Return [X, Y] of the center of cell containing provided text 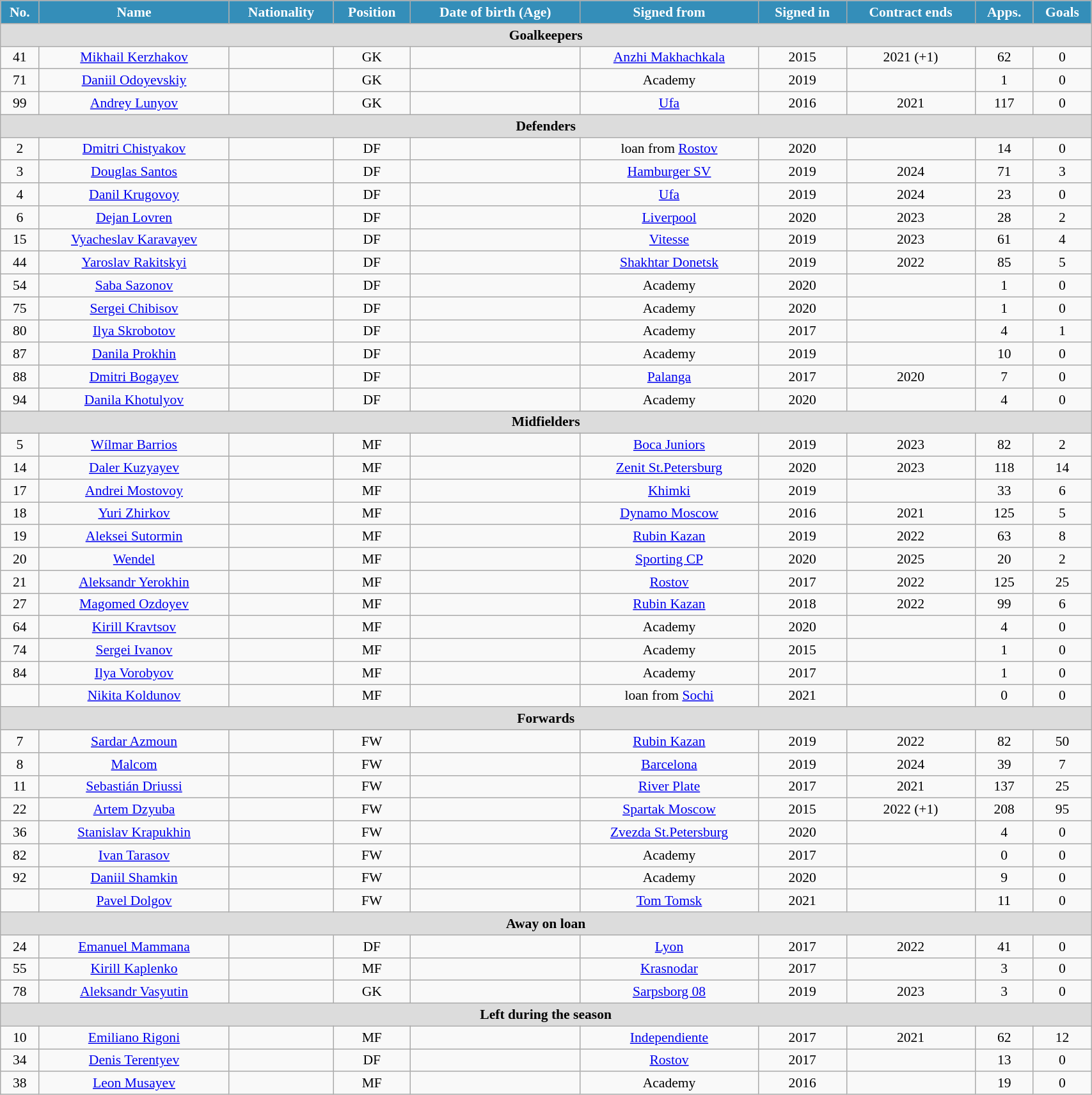
Ilya Vorobyov [134, 673]
Sardar Azmoun [134, 741]
Kirill Kravtsov [134, 627]
13 [1004, 1060]
36 [20, 833]
117 [1004, 104]
Midfielders [546, 422]
Hamburger SV [669, 172]
Danil Krugovoy [134, 194]
Stanislav Krapukhin [134, 833]
Krasnodar [669, 969]
17 [20, 491]
21 [20, 582]
Saba Sazonov [134, 286]
84 [20, 673]
Defenders [546, 126]
loan from Rostov [669, 149]
34 [20, 1060]
Barcelona [669, 764]
74 [20, 650]
Goals [1062, 12]
Lyon [669, 947]
Aleksandr Vasyutin [134, 992]
2025 [911, 559]
55 [20, 969]
Emiliano Rigoni [134, 1037]
94 [20, 400]
Signed from [669, 12]
Vyacheslav Karavayev [134, 240]
Dmitri Bogayev [134, 377]
78 [20, 992]
27 [20, 604]
Vitesse [669, 240]
Ilya Skrobotov [134, 331]
Apps. [1004, 12]
Sergei Chibisov [134, 308]
Signed in [802, 12]
24 [20, 947]
No. [20, 12]
92 [20, 878]
Dmitri Chistyakov [134, 149]
Left during the season [546, 1015]
Kirill Kaplenko [134, 969]
54 [20, 286]
Nationality [281, 12]
Wílmar Barrios [134, 445]
Sebastián Driussi [134, 787]
23 [1004, 194]
Away on loan [546, 924]
63 [1004, 537]
39 [1004, 764]
Douglas Santos [134, 172]
Position [372, 12]
Malcom [134, 764]
Daniil Shamkin [134, 878]
Mikhail Kerzhakov [134, 58]
Aleksandr Yerokhin [134, 582]
38 [20, 1083]
Pavel Dolgov [134, 901]
Sporting CP [669, 559]
Zvezda St.Petersburg [669, 833]
85 [1004, 263]
44 [20, 263]
River Plate [669, 787]
Goalkeepers [546, 35]
9 [1004, 878]
Independiente [669, 1037]
Danila Prokhin [134, 354]
2022 (+1) [911, 810]
75 [20, 308]
Sergei Ivanov [134, 650]
61 [1004, 240]
Boca Juniors [669, 445]
Andrey Lunyov [134, 104]
80 [20, 331]
Contract ends [911, 12]
Magomed Ozdoyev [134, 604]
137 [1004, 787]
15 [20, 240]
50 [1062, 741]
Yaroslav Rakitskyi [134, 263]
Anzhi Makhachkala [669, 58]
Liverpool [669, 217]
2021 (+1) [911, 58]
Date of birth (Age) [495, 12]
loan from Sochi [669, 696]
2018 [802, 604]
Khimki [669, 491]
33 [1004, 491]
Denis Terentyev [134, 1060]
22 [20, 810]
Aleksei Sutormin [134, 537]
Ivan Tarasov [134, 855]
88 [20, 377]
28 [1004, 217]
Forwards [546, 719]
95 [1062, 810]
Tom Tomsk [669, 901]
118 [1004, 468]
Name [134, 12]
Emanuel Mammana [134, 947]
Danila Khotulyov [134, 400]
208 [1004, 810]
87 [20, 354]
Spartak Moscow [669, 810]
Wendel [134, 559]
Daniil Odoyevskiy [134, 81]
Leon Musayev [134, 1083]
Andrei Mostovoy [134, 491]
Shakhtar Donetsk [669, 263]
Palanga [669, 377]
Yuri Zhirkov [134, 514]
Daler Kuzyayev [134, 468]
12 [1062, 1037]
18 [20, 514]
Dynamo Moscow [669, 514]
Sarpsborg 08 [669, 992]
64 [20, 627]
Artem Dzyuba [134, 810]
Dejan Lovren [134, 217]
Nikita Koldunov [134, 696]
Zenit St.Petersburg [669, 468]
